Capture the cell that displays the provided text and extract its [X, Y] central coordinate. 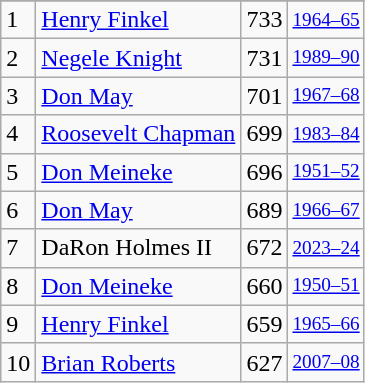
3 [18, 96]
Roosevelt Chapman [138, 134]
699 [264, 134]
701 [264, 96]
1989–90 [326, 58]
696 [264, 172]
9 [18, 324]
731 [264, 58]
2023–24 [326, 248]
689 [264, 210]
4 [18, 134]
DaRon Holmes II [138, 248]
672 [264, 248]
Negele Knight [138, 58]
1950–51 [326, 286]
659 [264, 324]
660 [264, 286]
1964–65 [326, 20]
1965–66 [326, 324]
1951–52 [326, 172]
2 [18, 58]
733 [264, 20]
1 [18, 20]
1983–84 [326, 134]
6 [18, 210]
627 [264, 362]
Brian Roberts [138, 362]
7 [18, 248]
8 [18, 286]
2007–08 [326, 362]
5 [18, 172]
1966–67 [326, 210]
1967–68 [326, 96]
10 [18, 362]
